Provide the (x, y) coordinate of the cell's center where the given text is located.  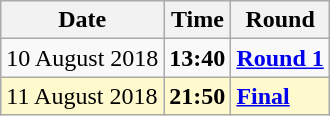
Time (198, 20)
Round (280, 20)
Date (82, 20)
11 August 2018 (82, 96)
Round 1 (280, 58)
21:50 (198, 96)
10 August 2018 (82, 58)
Final (280, 96)
13:40 (198, 58)
